Pinpoint the cell where the given text exists, returning its (x, y) midpoint coordinate. 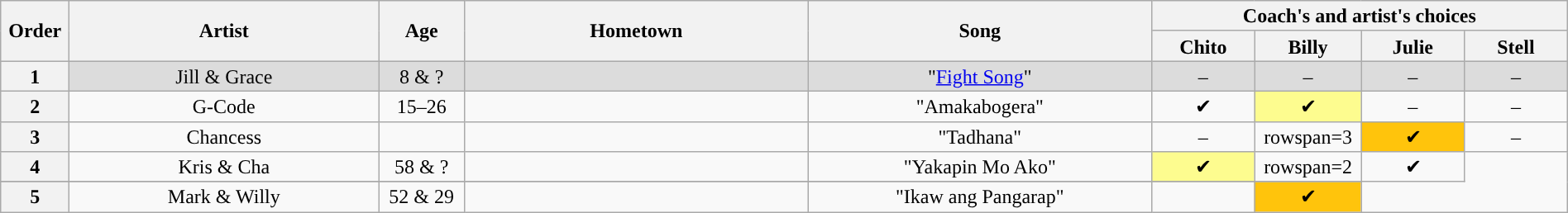
"Ikaw ang Pangarap" (979, 196)
rowspan=3 (1308, 137)
Age (422, 31)
Coach's and artist's choices (1360, 17)
52 & 29 (422, 196)
5 (35, 196)
Chito (1202, 46)
2 (35, 106)
Julie (1413, 46)
58 & ? (422, 167)
Billy (1308, 46)
Jill & Grace (224, 76)
Song (979, 31)
"Fight Song" (979, 76)
15–26 (422, 106)
Stell (1517, 46)
Hometown (637, 31)
Kris & Cha (224, 167)
Chancess (224, 137)
Artist (224, 31)
4 (35, 167)
Order (35, 31)
1 (35, 76)
3 (35, 137)
8 & ? (422, 76)
G-Code (224, 106)
"Tadhana" (979, 137)
Mark & Willy (224, 196)
"Amakabogera" (979, 106)
"Yakapin Mo Ako" (979, 167)
rowspan=2 (1308, 167)
